For the text-containing cell, return its midpoint in (X, Y) coordinate format. 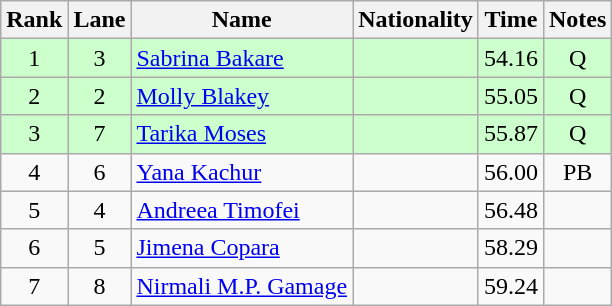
Sabrina Bakare (242, 58)
Tarika Moses (242, 134)
Andreea Timofei (242, 210)
55.05 (510, 96)
1 (34, 58)
PB (577, 172)
59.24 (510, 286)
54.16 (510, 58)
Nationality (416, 20)
55.87 (510, 134)
Rank (34, 20)
Molly Blakey (242, 96)
Notes (577, 20)
Lane (100, 20)
56.48 (510, 210)
58.29 (510, 248)
Nirmali M.P. Gamage (242, 286)
Yana Kachur (242, 172)
Jimena Copara (242, 248)
56.00 (510, 172)
8 (100, 286)
Name (242, 20)
Time (510, 20)
